Output the (x, y) coordinate of the center of the cell containing the given text.  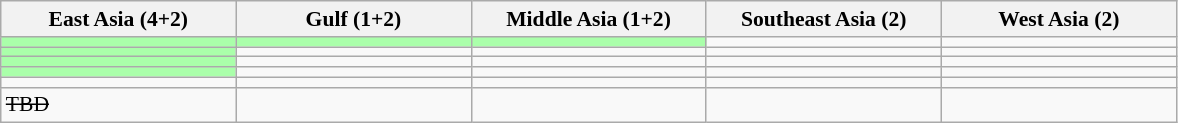
West Asia (2) (1058, 19)
TBD (118, 105)
East Asia (4+2) (118, 19)
Middle Asia (1+2) (588, 19)
Southeast Asia (2) (824, 19)
Gulf (1+2) (354, 19)
